Scan for the cell matching the given text and deliver its (X, Y) coordinate at center. 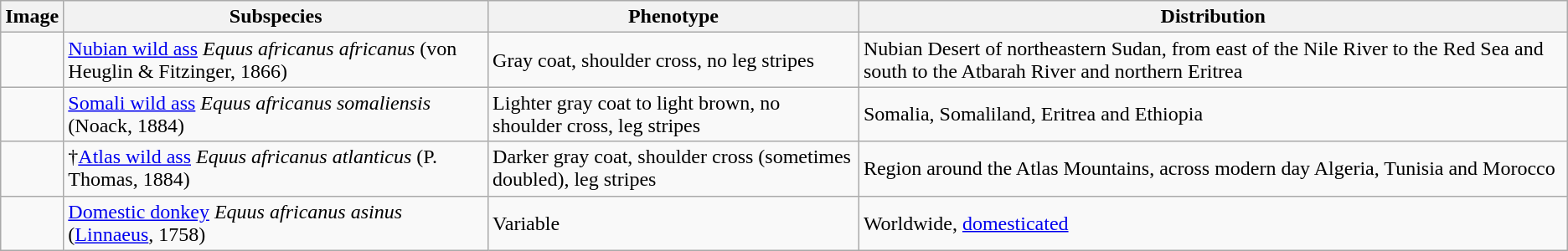
Gray coat, shoulder cross, no leg stripes (673, 60)
Variable (673, 223)
Nubian Desert of northeastern Sudan, from east of the Nile River to the Red Sea and south to the Atbarah River and northern Eritrea (1213, 60)
Somalia, Somaliland, Eritrea and Ethiopia (1213, 114)
†Atlas wild ass Equus africanus atlanticus (P. Thomas, 1884) (276, 169)
Darker gray coat, shoulder cross (sometimes doubled), leg stripes (673, 169)
Phenotype (673, 17)
Nubian wild ass Equus africanus africanus (von Heuglin & Fitzinger, 1866) (276, 60)
Worldwide, domesticated (1213, 223)
Image (32, 17)
Distribution (1213, 17)
Somali wild ass Equus africanus somaliensis (Noack, 1884) (276, 114)
Lighter gray coat to light brown, no shoulder cross, leg stripes (673, 114)
Domestic donkey Equus africanus asinus (Linnaeus, 1758) (276, 223)
Subspecies (276, 17)
Region around the Atlas Mountains, across modern day Algeria, Tunisia and Morocco (1213, 169)
